Search for the cell housing the specified text and yield its (x, y) center coordinate. 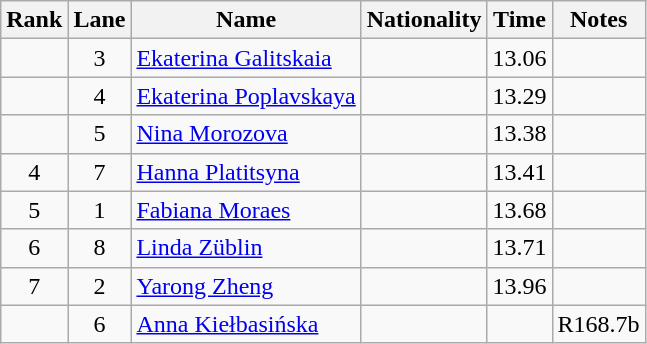
13.41 (520, 172)
Hanna Platitsyna (246, 172)
3 (100, 58)
13.38 (520, 134)
Yarong Zheng (246, 286)
Ekaterina Poplavskaya (246, 96)
1 (100, 210)
Rank (34, 20)
Linda Züblin (246, 248)
13.29 (520, 96)
Name (246, 20)
Anna Kiełbasińska (246, 324)
Nina Morozova (246, 134)
2 (100, 286)
13.96 (520, 286)
8 (100, 248)
13.71 (520, 248)
Nationality (424, 20)
Lane (100, 20)
R168.7b (598, 324)
Notes (598, 20)
Time (520, 20)
Ekaterina Galitskaia (246, 58)
Fabiana Moraes (246, 210)
13.68 (520, 210)
13.06 (520, 58)
